From the cell containing the given text, extract its center point as [X, Y] coordinate. 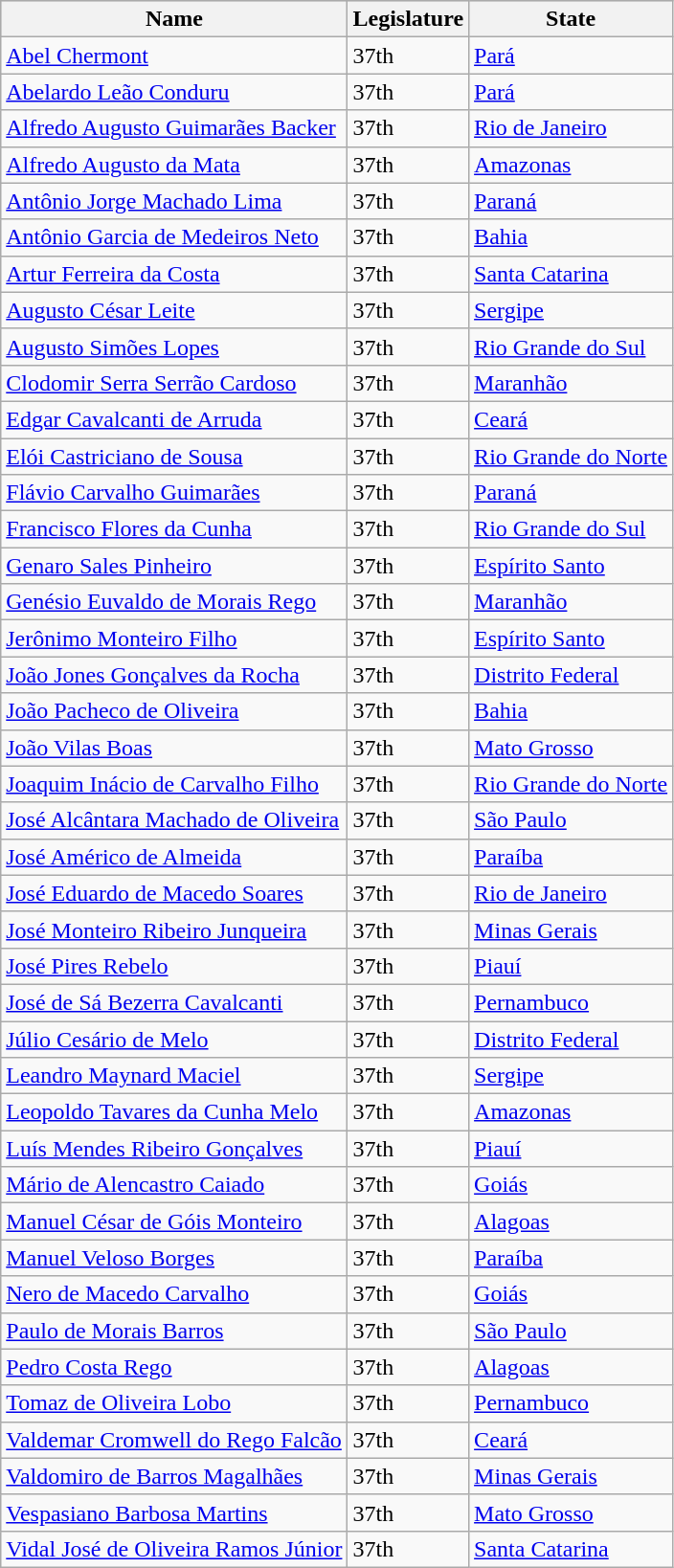
Antônio Jorge Machado Lima [174, 201]
João Vilas Boas [174, 748]
Vespasiano Barbosa Martins [174, 1512]
Flávio Carvalho Guimarães [174, 493]
Manuel Veloso Borges [174, 1258]
State [571, 19]
Artur Ferreira da Costa [174, 274]
João Jones Gonçalves da Rocha [174, 675]
José Monteiro Ribeiro Junqueira [174, 930]
Augusto César Leite [174, 310]
Abelardo Leão Conduru [174, 92]
Joaquim Inácio de Carvalho Filho [174, 784]
Antônio Garcia de Medeiros Neto [174, 237]
José Américo de Almeida [174, 857]
José Eduardo de Macedo Soares [174, 893]
Manuel César de Góis Monteiro [174, 1221]
Edgar Cavalcanti de Arruda [174, 419]
Elói Castriciano de Sousa [174, 457]
Abel Chermont [174, 56]
Júlio Cesário de Melo [174, 1039]
Vidal José de Oliveira Ramos Júnior [174, 1549]
Alfredo Augusto Guimarães Backer [174, 128]
Jerônimo Monteiro Filho [174, 638]
Pedro Costa Rego [174, 1367]
Leandro Maynard Maciel [174, 1076]
Alfredo Augusto da Mata [174, 165]
Valdemar Cromwell do Rego Falcão [174, 1440]
José de Sá Bezerra Cavalcanti [174, 1002]
Genésio Euvaldo de Morais Rego [174, 602]
Name [174, 19]
Nero de Macedo Carvalho [174, 1294]
Legislature [408, 19]
Augusto Simões Lopes [174, 347]
José Pires Rebelo [174, 966]
Tomaz de Oliveira Lobo [174, 1403]
Clodomir Serra Serrão Cardoso [174, 383]
Mário de Alencastro Caiado [174, 1185]
Luís Mendes Ribeiro Gonçalves [174, 1149]
Valdomiro de Barros Magalhães [174, 1476]
Leopoldo Tavares da Cunha Melo [174, 1112]
Genaro Sales Pinheiro [174, 566]
Francisco Flores da Cunha [174, 529]
José Alcântara Machado de Oliveira [174, 820]
Paulo de Morais Barros [174, 1331]
João Pacheco de Oliveira [174, 711]
